Determine the [x, y] coordinate at the center of the cell enclosing the given text.  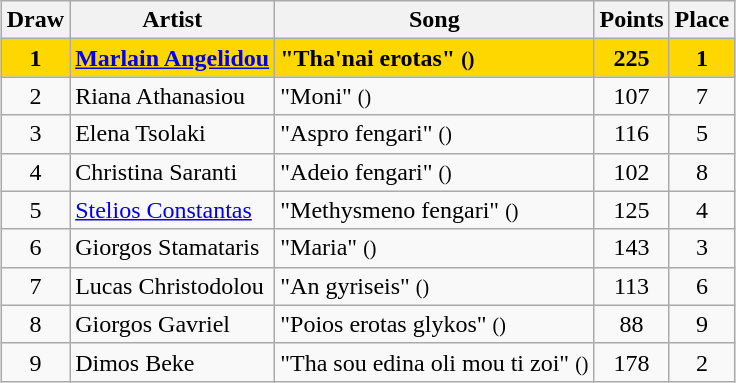
Artist [172, 20]
116 [632, 134]
225 [632, 58]
143 [632, 248]
88 [632, 324]
Song [434, 20]
Elena Tsolaki [172, 134]
Marlain Angelidou [172, 58]
"Tha sou edina oli mou ti zoi" () [434, 362]
125 [632, 210]
"Adeio fengari" () [434, 172]
"Maria" () [434, 248]
107 [632, 96]
Lucas Christodolou [172, 286]
Place [702, 20]
Dimos Beke [172, 362]
"Tha'nai erotas" () [434, 58]
113 [632, 286]
"Methysmeno fengari" () [434, 210]
178 [632, 362]
"An gyriseis" () [434, 286]
Giorgos Gavriel [172, 324]
"Moni" () [434, 96]
"Aspro fengari" () [434, 134]
Giorgos Stamataris [172, 248]
Draw [35, 20]
Stelios Constantas [172, 210]
Points [632, 20]
Riana Athanasiou [172, 96]
102 [632, 172]
"Poios erotas glykos" () [434, 324]
Christina Saranti [172, 172]
